Provide the [x, y] coordinate of the cell's center where the given text is located.  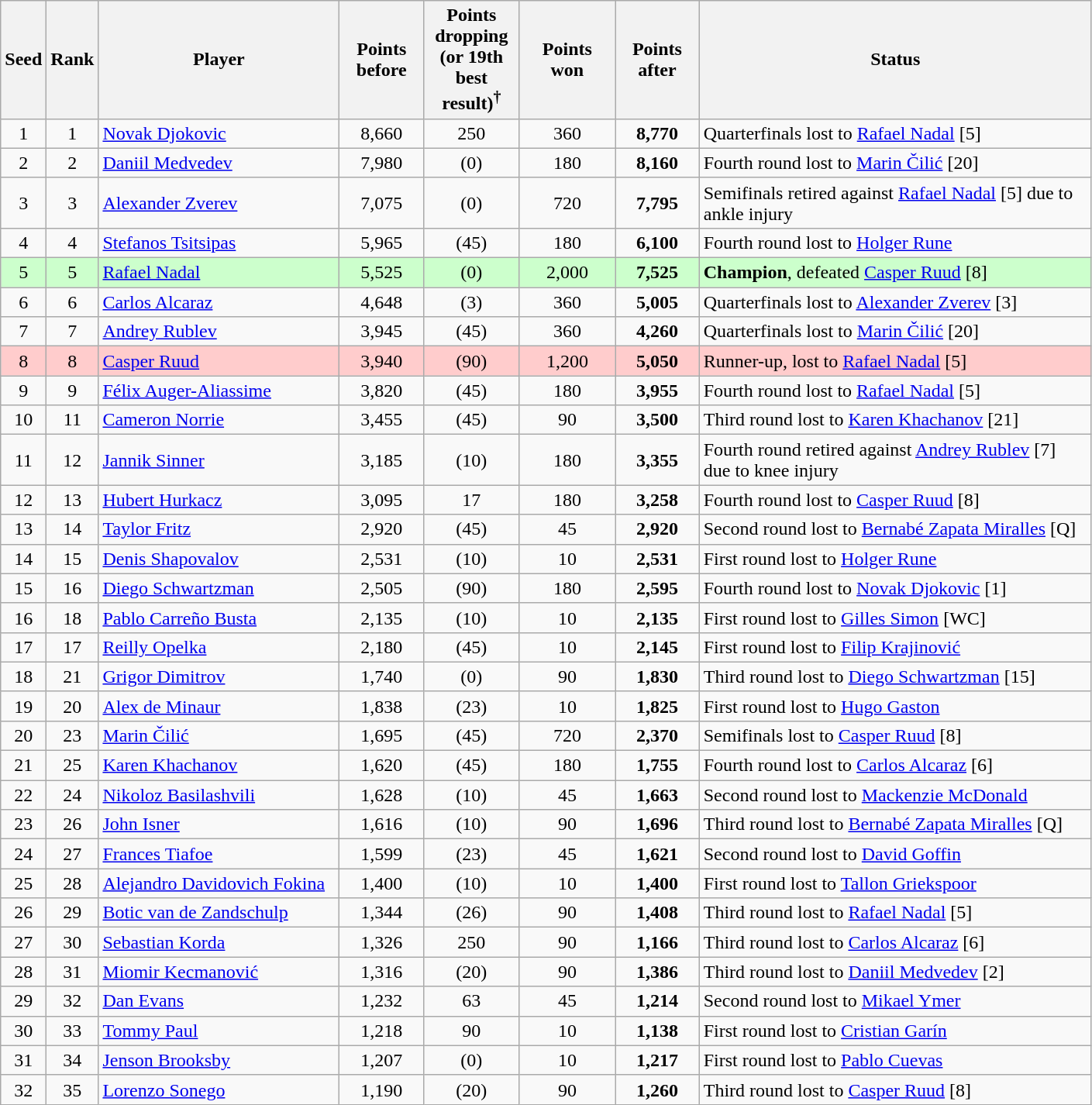
7,980 [381, 163]
Nikoloz Basilashvili [219, 795]
Fourth round lost to Marin Čilić [20] [895, 163]
2,595 [657, 588]
Reilly Opelka [219, 647]
Taylor Fritz [219, 529]
8,160 [657, 163]
1,825 [657, 706]
1,628 [381, 795]
Fourth round retired against Andrey Rublev [7] due to knee injury [895, 460]
Second round lost to Mikael Ymer [895, 1001]
Alexander Zverev [219, 203]
Third round lost to Casper Ruud [8] [895, 1090]
Casper Ruud [219, 361]
1,217 [657, 1060]
Third round lost to Rafael Nadal [5] [895, 913]
1,260 [657, 1090]
Rafael Nadal [219, 273]
7,795 [657, 203]
Seed [23, 60]
Fourth round lost to Novak Djokovic [1] [895, 588]
Marin Čilić [219, 735]
1,200 [567, 361]
3,945 [381, 332]
5,525 [381, 273]
1,620 [381, 766]
Jannik Sinner [219, 460]
First round lost to Tallon Griekspoor [895, 883]
Semifinals retired against Rafael Nadal [5] due to ankle injury [895, 203]
7,075 [381, 203]
2,145 [657, 647]
Félix Auger-Aliassime [219, 391]
Quarterfinals lost to Marin Čilić [20] [895, 332]
1,326 [381, 942]
7,525 [657, 273]
1,616 [381, 824]
Novak Djokovic [219, 133]
1,599 [381, 854]
2,000 [567, 273]
1,755 [657, 766]
34 [73, 1060]
Karen Khachanov [219, 766]
Points dropping (or 19th best result)† [472, 60]
Stefanos Tsitsipas [219, 243]
Sebastian Korda [219, 942]
3,355 [657, 460]
Tommy Paul [219, 1031]
8,660 [381, 133]
Quarterfinals lost to Alexander Zverev [3] [895, 302]
Daniil Medvedev [219, 163]
1,138 [657, 1031]
Fourth round lost to Rafael Nadal [5] [895, 391]
Status [895, 60]
Carlos Alcaraz [219, 302]
Second round lost to David Goffin [895, 854]
1,214 [657, 1001]
Frances Tiafoe [219, 854]
3,258 [657, 500]
2,370 [657, 735]
Cameron Norrie [219, 420]
1,344 [381, 913]
3,955 [657, 391]
Quarterfinals lost to Rafael Nadal [5] [895, 133]
Third round lost to Diego Schwartzman [15] [895, 676]
1,830 [657, 676]
Points after [657, 60]
Rank [73, 60]
Third round lost to Karen Khachanov [21] [895, 420]
Grigor Dimitrov [219, 676]
Andrey Rublev [219, 332]
Fourth round lost to Holger Rune [895, 243]
1,218 [381, 1031]
Botic van de Zandschulp [219, 913]
1,166 [657, 942]
First round lost to Gilles Simon [WC] [895, 618]
35 [73, 1090]
Third round lost to Carlos Alcaraz [6] [895, 942]
First round lost to Cristian Garín [895, 1031]
4,260 [657, 332]
Jenson Brooksby [219, 1060]
4,648 [381, 302]
2,505 [381, 588]
Third round lost to Daniil Medvedev [2] [895, 972]
3,455 [381, 420]
Semifinals lost to Casper Ruud [8] [895, 735]
Pablo Carreño Busta [219, 618]
8,770 [657, 133]
3,820 [381, 391]
1,207 [381, 1060]
Second round lost to Mackenzie McDonald [895, 795]
5,005 [657, 302]
Miomir Kecmanović [219, 972]
6,100 [657, 243]
33 [73, 1031]
3,940 [381, 361]
3,500 [657, 420]
Player [219, 60]
19 [23, 706]
(26) [472, 913]
Alex de Minaur [219, 706]
First round lost to Holger Rune [895, 559]
1,838 [381, 706]
63 [472, 1001]
Third round lost to Bernabé Zapata Miralles [Q] [895, 824]
Champion, defeated Casper Ruud [8] [895, 273]
First round lost to Pablo Cuevas [895, 1060]
Denis Shapovalov [219, 559]
2,180 [381, 647]
Runner-up, lost to Rafael Nadal [5] [895, 361]
Hubert Hurkacz [219, 500]
3,095 [381, 500]
1,408 [657, 913]
1,621 [657, 854]
1,190 [381, 1090]
1,232 [381, 1001]
1,386 [657, 972]
Fourth round lost to Casper Ruud [8] [895, 500]
Fourth round lost to Carlos Alcaraz [6] [895, 766]
(3) [472, 302]
Points before [381, 60]
Points won [567, 60]
1,663 [657, 795]
5,050 [657, 361]
Lorenzo Sonego [219, 1090]
First round lost to Hugo Gaston [895, 706]
5,965 [381, 243]
Dan Evans [219, 1001]
Second round lost to Bernabé Zapata Miralles [Q] [895, 529]
1,696 [657, 824]
Diego Schwartzman [219, 588]
3,185 [381, 460]
Alejandro Davidovich Fokina [219, 883]
1,740 [381, 676]
First round lost to Filip Krajinović [895, 647]
22 [23, 795]
1,695 [381, 735]
1,316 [381, 972]
John Isner [219, 824]
